Search for the cell housing the specified text and yield its [x, y] center coordinate. 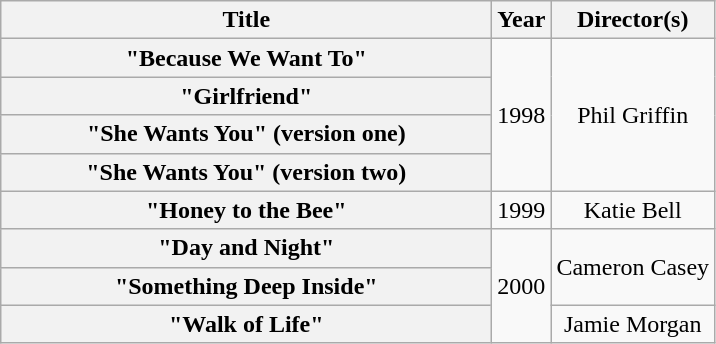
"She Wants You" (version one) [246, 134]
"Day and Night" [246, 248]
"Something Deep Inside" [246, 286]
Cameron Casey [633, 267]
Year [522, 20]
Phil Griffin [633, 115]
1998 [522, 115]
"Honey to the Bee" [246, 210]
1999 [522, 210]
2000 [522, 286]
"She Wants You" (version two) [246, 172]
"Girlfriend" [246, 96]
"Walk of Life" [246, 324]
Director(s) [633, 20]
Title [246, 20]
Jamie Morgan [633, 324]
Katie Bell [633, 210]
"Because We Want To" [246, 58]
